Extract the (X, Y) coordinate from the center of the cell holding the provided text.  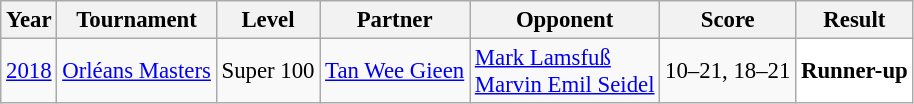
Level (268, 20)
Runner-up (854, 72)
10–21, 18–21 (728, 72)
Result (854, 20)
Orléans Masters (136, 72)
2018 (29, 72)
Tan Wee Gieen (395, 72)
Tournament (136, 20)
Super 100 (268, 72)
Opponent (565, 20)
Score (728, 20)
Mark Lamsfuß Marvin Emil Seidel (565, 72)
Year (29, 20)
Partner (395, 20)
